Return [x, y] of the center of cell containing provided text 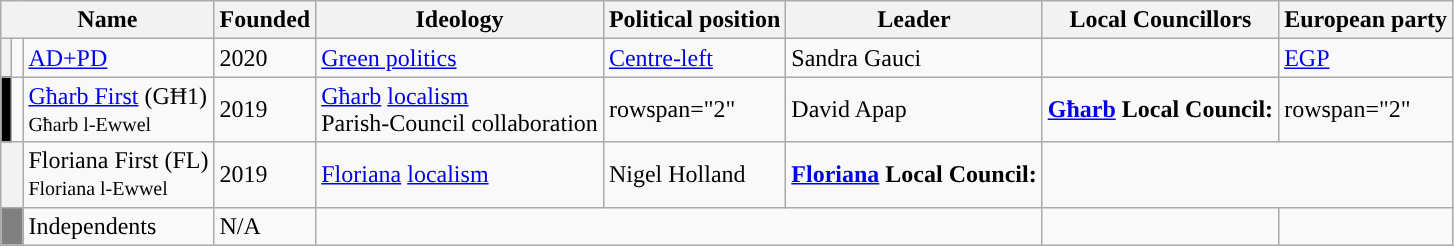
Nigel Holland [694, 174]
N/A [265, 226]
David Apap [914, 110]
Leader [914, 20]
Sandra Gauci [914, 58]
Local Councillors [1160, 20]
Independents [118, 226]
Għarb localismParish-Council collaboration [460, 110]
European party [1366, 20]
Floriana First (FL)Floriana l-Ewwel [118, 174]
Name [108, 20]
Floriana localism [460, 174]
Founded [265, 20]
AD+PD [118, 58]
Għarb Local Council: [1160, 110]
Għarb First (GĦ1)Għarb l-Ewwel [118, 110]
Political position [694, 20]
Floriana Local Council: [914, 174]
EGP [1366, 58]
Green politics [460, 58]
2020 [265, 58]
Centre-left [694, 58]
Ideology [460, 20]
